From the cell containing the given text, extract its center point as (x, y) coordinate. 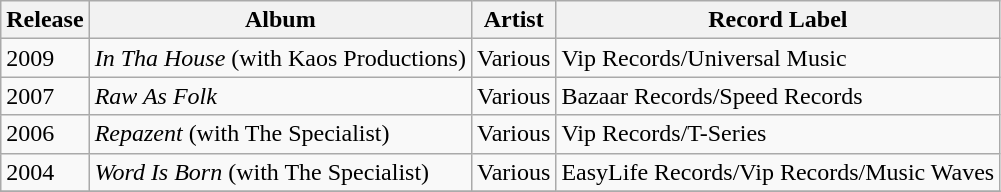
Artist (513, 20)
2009 (45, 58)
Repazent (with The Specialist) (280, 134)
Vip Records/Universal Music (778, 58)
Bazaar Records/Speed Records (778, 96)
Vip Records/T-Series (778, 134)
2007 (45, 96)
In Tha House (with Kaos Productions) (280, 58)
Album (280, 20)
2006 (45, 134)
Release (45, 20)
EasyLife Records/Vip Records/Music Waves (778, 172)
Word Is Born (with The Specialist) (280, 172)
Record Label (778, 20)
2004 (45, 172)
Raw As Folk (280, 96)
